Capture the cell that displays the provided text and extract its [X, Y] central coordinate. 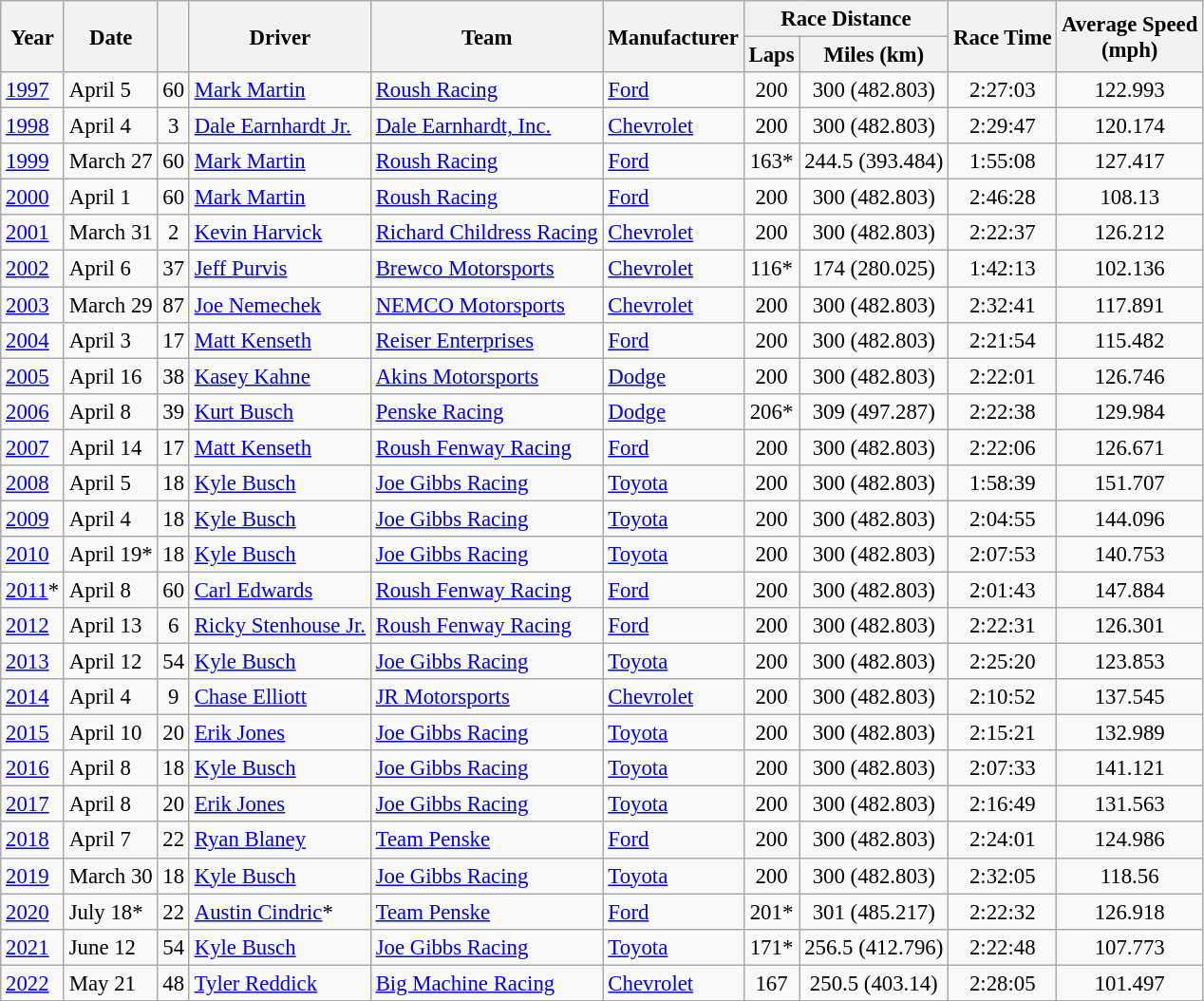
JR Motorsports [486, 697]
2005 [32, 376]
March 30 [110, 876]
July 18* [110, 912]
144.096 [1130, 519]
2015 [32, 733]
250.5 (403.14) [874, 983]
2:21:54 [1003, 340]
Reiser Enterprises [486, 340]
2:32:41 [1003, 305]
1999 [32, 161]
118.56 [1130, 876]
2001 [32, 233]
301 (485.217) [874, 912]
9 [173, 697]
Austin Cindric* [279, 912]
6 [173, 626]
2:07:33 [1003, 768]
March 31 [110, 233]
3 [173, 126]
2004 [32, 340]
2:27:03 [1003, 90]
2010 [32, 555]
101.497 [1130, 983]
2006 [32, 411]
39 [173, 411]
Miles (km) [874, 55]
2:10:52 [1003, 697]
141.121 [1130, 768]
2:24:01 [1003, 840]
Tyler Reddick [279, 983]
Richard Childress Racing [486, 233]
Race Distance [846, 19]
Date [110, 36]
122.993 [1130, 90]
2000 [32, 198]
151.707 [1130, 483]
April 16 [110, 376]
March 29 [110, 305]
April 10 [110, 733]
2:01:43 [1003, 590]
Jeff Purvis [279, 269]
Kevin Harvick [279, 233]
2020 [32, 912]
116* [771, 269]
126.918 [1130, 912]
2:29:47 [1003, 126]
April 1 [110, 198]
107.773 [1130, 947]
Chase Elliott [279, 697]
Driver [279, 36]
Dale Earnhardt, Inc. [486, 126]
2009 [32, 519]
Team [486, 36]
2022 [32, 983]
2021 [32, 947]
2:22:32 [1003, 912]
147.884 [1130, 590]
2014 [32, 697]
126.212 [1130, 233]
206* [771, 411]
2003 [32, 305]
2 [173, 233]
Laps [771, 55]
Year [32, 36]
Carl Edwards [279, 590]
201* [771, 912]
2013 [32, 662]
April 13 [110, 626]
NEMCO Motorsports [486, 305]
137.545 [1130, 697]
2:32:05 [1003, 876]
126.301 [1130, 626]
2011* [32, 590]
Manufacturer [673, 36]
2:16:49 [1003, 804]
38 [173, 376]
48 [173, 983]
2:28:05 [1003, 983]
2018 [32, 840]
256.5 (412.796) [874, 947]
2007 [32, 447]
127.417 [1130, 161]
140.753 [1130, 555]
102.136 [1130, 269]
June 12 [110, 947]
Average Speed(mph) [1130, 36]
171* [771, 947]
2:22:37 [1003, 233]
115.482 [1130, 340]
1:58:39 [1003, 483]
Joe Nemechek [279, 305]
163* [771, 161]
1998 [32, 126]
117.891 [1130, 305]
244.5 (393.484) [874, 161]
167 [771, 983]
March 27 [110, 161]
2:15:21 [1003, 733]
1:55:08 [1003, 161]
37 [173, 269]
2:22:48 [1003, 947]
2017 [32, 804]
April 12 [110, 662]
May 21 [110, 983]
Big Machine Racing [486, 983]
April 19* [110, 555]
2:22:06 [1003, 447]
132.989 [1130, 733]
Penske Racing [486, 411]
2:46:28 [1003, 198]
1997 [32, 90]
Race Time [1003, 36]
2016 [32, 768]
2012 [32, 626]
Kurt Busch [279, 411]
April 3 [110, 340]
174 (280.025) [874, 269]
2:07:53 [1003, 555]
2:22:38 [1003, 411]
2:04:55 [1003, 519]
124.986 [1130, 840]
2:25:20 [1003, 662]
126.671 [1130, 447]
2:22:31 [1003, 626]
126.746 [1130, 376]
Kasey Kahne [279, 376]
2019 [32, 876]
2002 [32, 269]
309 (497.287) [874, 411]
1:42:13 [1003, 269]
2:22:01 [1003, 376]
129.984 [1130, 411]
April 7 [110, 840]
April 14 [110, 447]
April 6 [110, 269]
Ryan Blaney [279, 840]
Dale Earnhardt Jr. [279, 126]
108.13 [1130, 198]
87 [173, 305]
123.853 [1130, 662]
120.174 [1130, 126]
2008 [32, 483]
Akins Motorsports [486, 376]
131.563 [1130, 804]
Brewco Motorsports [486, 269]
Ricky Stenhouse Jr. [279, 626]
